Provide the (x, y) coordinate of the cell's center where the given text is located.  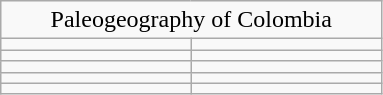
Paleogeography of Colombia (192, 20)
